Extract the (X, Y) coordinate from the center of the cell holding the provided text.  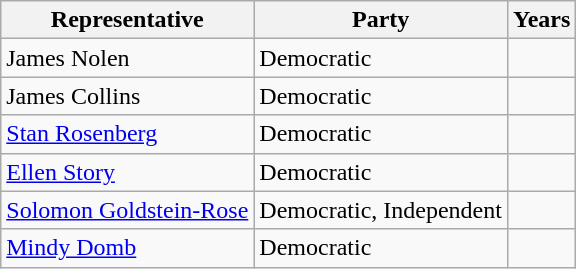
Party (381, 20)
Ellen Story (128, 172)
Solomon Goldstein-Rose (128, 210)
Years (541, 20)
Representative (128, 20)
Stan Rosenberg (128, 134)
Mindy Domb (128, 248)
Democratic, Independent (381, 210)
James Nolen (128, 58)
James Collins (128, 96)
